Determine the [x, y] coordinate at the center of the cell enclosing the given text.  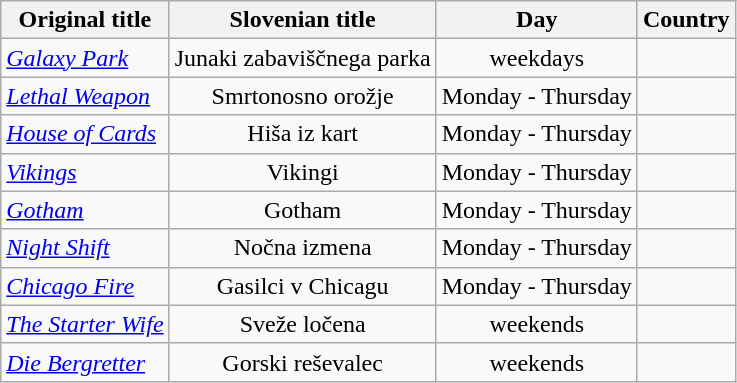
Nočna izmena [302, 248]
Gorski reševalec [302, 362]
Night Shift [85, 248]
Country [686, 20]
Slovenian title [302, 20]
House of Cards [85, 134]
Die Bergretter [85, 362]
Lethal Weapon [85, 96]
Hiša iz kart [302, 134]
Junaki zabaviščnega parka [302, 58]
Vikingi [302, 172]
Galaxy Park [85, 58]
Sveže ločena [302, 324]
weekdays [536, 58]
Gasilci v Chicagu [302, 286]
Chicago Fire [85, 286]
Vikings [85, 172]
Smrtonosno orožje [302, 96]
Day [536, 20]
Original title [85, 20]
The Starter Wife [85, 324]
